For the text-containing cell, return its midpoint in (X, Y) coordinate format. 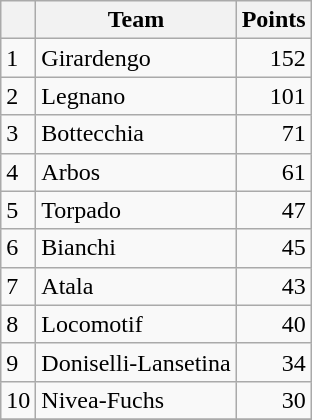
10 (18, 400)
Locomotif (136, 324)
Bianchi (136, 248)
5 (18, 210)
8 (18, 324)
61 (274, 172)
Nivea-Fuchs (136, 400)
34 (274, 362)
2 (18, 96)
152 (274, 58)
Bottecchia (136, 134)
101 (274, 96)
3 (18, 134)
45 (274, 248)
7 (18, 286)
71 (274, 134)
6 (18, 248)
9 (18, 362)
Team (136, 20)
30 (274, 400)
47 (274, 210)
43 (274, 286)
4 (18, 172)
1 (18, 58)
Legnano (136, 96)
Doniselli-Lansetina (136, 362)
Arbos (136, 172)
Torpado (136, 210)
40 (274, 324)
Points (274, 20)
Atala (136, 286)
Girardengo (136, 58)
